Find where the given text appears and provide that cell's center as (x, y) coordinate. 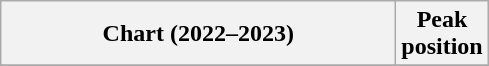
Chart (2022–2023) (198, 34)
Peak position (442, 34)
